Detect which cell encompasses the target text, then output its (x, y) center coordinate. 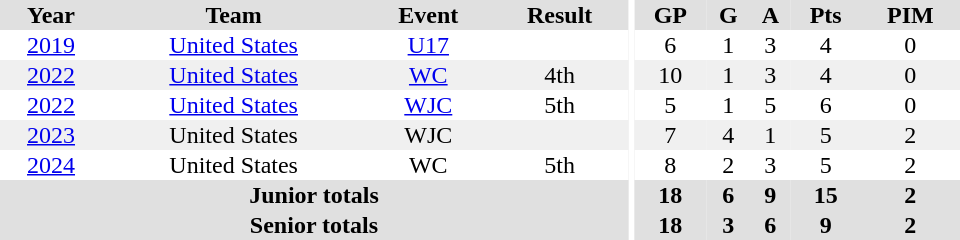
8 (670, 165)
Event (428, 15)
4th (560, 75)
Pts (826, 15)
15 (826, 195)
2024 (51, 165)
Senior totals (314, 225)
10 (670, 75)
A (770, 15)
PIM (910, 15)
G (728, 15)
2023 (51, 135)
GP (670, 15)
7 (670, 135)
U17 (428, 45)
Result (560, 15)
Team (234, 15)
Junior totals (314, 195)
2019 (51, 45)
Year (51, 15)
